Identify which cell holds the provided text, then report its [X, Y] central coordinate. 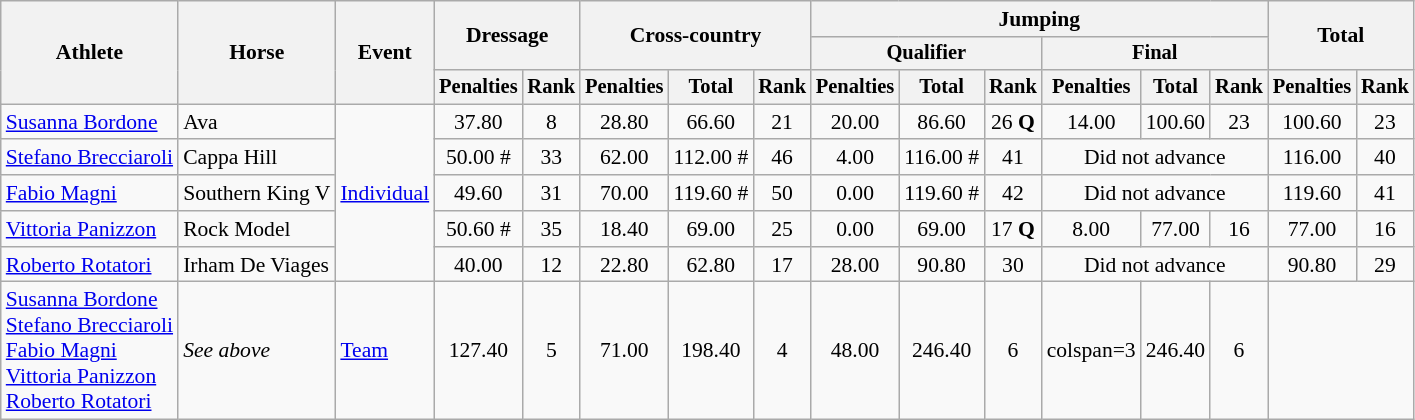
26 Q [1013, 122]
50.00 # [478, 158]
50 [782, 193]
Team [384, 351]
46 [782, 158]
20.00 [855, 122]
119.60 [1312, 193]
86.60 [942, 122]
25 [782, 229]
35 [552, 229]
48.00 [855, 351]
Southern King V [256, 193]
Rock Model [256, 229]
Cappa Hill [256, 158]
18.40 [624, 229]
See above [256, 351]
17 [782, 265]
116.00 # [942, 158]
66.60 [710, 122]
21 [782, 122]
14.00 [1092, 122]
Vittoria Panizzon [90, 229]
62.00 [624, 158]
5 [552, 351]
50.60 # [478, 229]
71.00 [624, 351]
33 [552, 158]
31 [552, 193]
4.00 [855, 158]
30 [1013, 265]
62.80 [710, 265]
112.00 # [710, 158]
8.00 [1092, 229]
Stefano Brecciaroli [90, 158]
22.80 [624, 265]
28.80 [624, 122]
29 [1385, 265]
Qualifier [926, 54]
116.00 [1312, 158]
40 [1385, 158]
Fabio Magni [90, 193]
12 [552, 265]
Event [384, 52]
42 [1013, 193]
70.00 [624, 193]
Final [1155, 54]
Roberto Rotatori [90, 265]
28.00 [855, 265]
Athlete [90, 52]
Susanna Bordone [90, 122]
colspan=3 [1092, 351]
Susanna BordoneStefano BrecciaroliFabio MagniVittoria PanizzonRoberto Rotatori [90, 351]
17 Q [1013, 229]
Irham De Viages [256, 265]
8 [552, 122]
Individual [384, 193]
Cross-country [696, 36]
Ava [256, 122]
4 [782, 351]
Jumping [1040, 19]
198.40 [710, 351]
Horse [256, 52]
40.00 [478, 265]
Dressage [507, 36]
127.40 [478, 351]
49.60 [478, 193]
37.80 [478, 122]
